Capture the cell that displays the provided text and extract its (x, y) central coordinate. 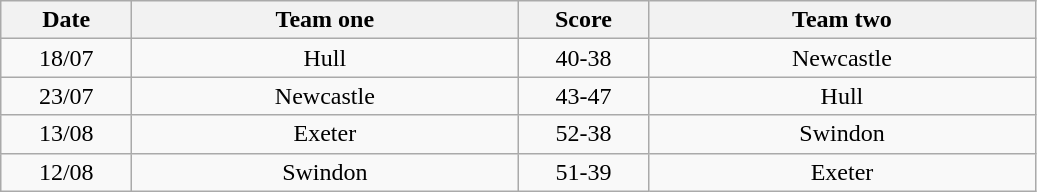
12/08 (66, 172)
13/08 (66, 134)
40-38 (584, 58)
51-39 (584, 172)
Team one (325, 20)
23/07 (66, 96)
Date (66, 20)
43-47 (584, 96)
Score (584, 20)
18/07 (66, 58)
Team two (842, 20)
52-38 (584, 134)
